Capture the cell that displays the provided text and extract its [X, Y] central coordinate. 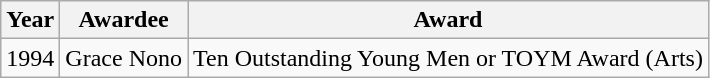
1994 [30, 58]
Awardee [124, 20]
Award [448, 20]
Year [30, 20]
Ten Outstanding Young Men or TOYM Award (Arts) [448, 58]
Grace Nono [124, 58]
